Extract the (X, Y) coordinate from the center of the cell holding the provided text.  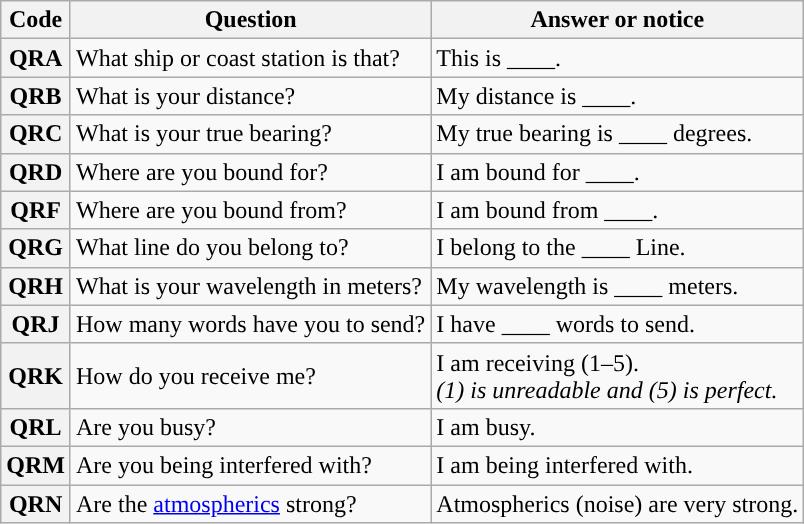
What ship or coast station is that? (250, 58)
Where are you bound from? (250, 210)
QRH (36, 286)
QRK (36, 376)
I am busy. (618, 427)
Are the atmospherics strong? (250, 503)
My wavelength is ____ meters. (618, 286)
Answer or notice (618, 20)
QRG (36, 248)
QRN (36, 503)
I am receiving (1–5).(1) is unreadable and (5) is perfect. (618, 376)
What line do you belong to? (250, 248)
Where are you bound for? (250, 172)
QRL (36, 427)
How many words have you to send? (250, 324)
What is your distance? (250, 96)
QRM (36, 465)
I am bound from ____. (618, 210)
QRF (36, 210)
Atmospherics (noise) are very strong. (618, 503)
I am bound for ____. (618, 172)
QRA (36, 58)
Code (36, 20)
Are you being interfered with? (250, 465)
Question (250, 20)
How do you receive me? (250, 376)
I have ____ words to send. (618, 324)
I belong to the ____ Line. (618, 248)
QRC (36, 134)
What is your wavelength in meters? (250, 286)
QRB (36, 96)
What is your true bearing? (250, 134)
Are you busy? (250, 427)
QRD (36, 172)
My distance is ____. (618, 96)
QRJ (36, 324)
I am being interfered with. (618, 465)
This is ____. (618, 58)
My true bearing is ____ degrees. (618, 134)
